Determine the [X, Y] coordinate at the center of the cell enclosing the given text.  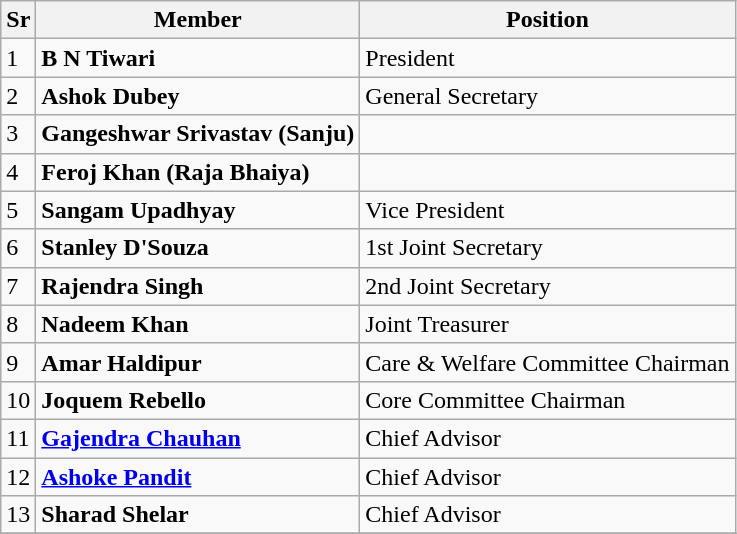
Vice President [548, 210]
Feroj Khan (Raja Bhaiya) [198, 172]
General Secretary [548, 96]
Joint Treasurer [548, 324]
1 [18, 58]
Sr [18, 20]
2 [18, 96]
1st Joint Secretary [548, 248]
3 [18, 134]
Ashok Dubey [198, 96]
13 [18, 515]
Nadeem Khan [198, 324]
7 [18, 286]
Ashoke Pandit [198, 477]
9 [18, 362]
Rajendra Singh [198, 286]
Care & Welfare Committee Chairman [548, 362]
10 [18, 400]
8 [18, 324]
Stanley D'Souza [198, 248]
Sangam Upadhyay [198, 210]
6 [18, 248]
Gangeshwar Srivastav (Sanju) [198, 134]
Core Committee Chairman [548, 400]
4 [18, 172]
2nd Joint Secretary [548, 286]
Member [198, 20]
12 [18, 477]
Gajendra Chauhan [198, 438]
5 [18, 210]
Joquem Rebello [198, 400]
Position [548, 20]
Sharad Shelar [198, 515]
11 [18, 438]
Amar Haldipur [198, 362]
President [548, 58]
B N Tiwari [198, 58]
